Extract the [x, y] coordinate from the center of the cell holding the provided text.  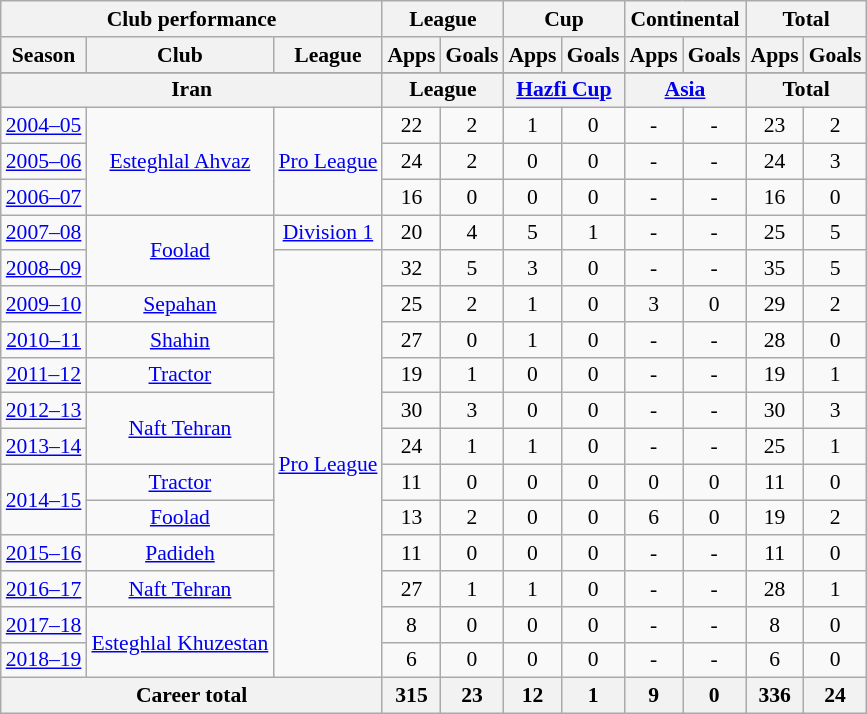
Shahin [180, 340]
Club performance [192, 19]
2016–17 [44, 589]
Cup [564, 19]
2005–06 [44, 162]
Club [180, 55]
9 [653, 696]
32 [411, 269]
Hazfi Cup [564, 90]
2004–05 [44, 126]
2008–09 [44, 269]
22 [411, 126]
2014–15 [44, 500]
Division 1 [328, 233]
35 [775, 269]
2018–19 [44, 660]
Sepahan [180, 304]
13 [411, 518]
Asia [684, 90]
29 [775, 304]
2011–12 [44, 375]
Season [44, 55]
Career total [192, 696]
2009–10 [44, 304]
2010–11 [44, 340]
2015–16 [44, 554]
Iran [192, 90]
Padideh [180, 554]
2017–18 [44, 625]
315 [411, 696]
2007–08 [44, 233]
Esteghlal Ahvaz [180, 162]
12 [532, 696]
4 [472, 233]
2012–13 [44, 411]
20 [411, 233]
2006–07 [44, 197]
2013–14 [44, 447]
Esteghlal Khuzestan [180, 642]
Continental [684, 19]
336 [775, 696]
